Find where the given text appears and provide that cell's center as (X, Y) coordinate. 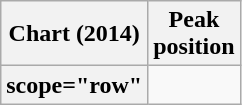
Chart (2014) (74, 34)
Peakposition (194, 34)
scope="row" (74, 85)
